Determine the [x, y] coordinate at the center of the cell enclosing the given text.  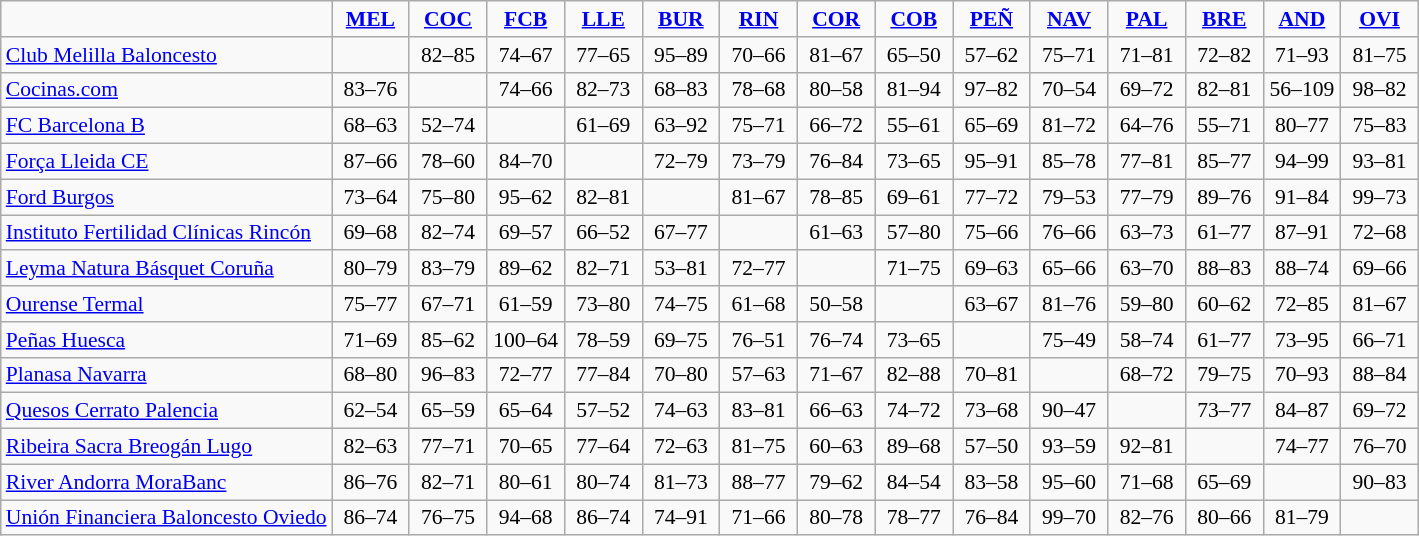
95–91 [992, 162]
53–81 [681, 269]
69–57 [526, 233]
97–82 [992, 90]
88–77 [759, 482]
82–88 [914, 375]
80–78 [836, 518]
99–70 [1069, 518]
Cocinas.com [166, 90]
63–70 [1147, 269]
73–77 [1224, 411]
75–49 [1069, 340]
57–80 [914, 233]
Quesos Cerrato Palencia [166, 411]
71–69 [371, 340]
79–62 [836, 482]
69–61 [914, 197]
Planasa Navarra [166, 375]
61–69 [603, 126]
80–61 [526, 482]
69–68 [371, 233]
81–79 [1302, 518]
90–47 [1069, 411]
74–67 [526, 55]
84–54 [914, 482]
77–71 [448, 447]
95–62 [526, 197]
LLE [603, 19]
70–81 [992, 375]
71–93 [1302, 55]
84–87 [1302, 411]
95–89 [681, 55]
83–81 [759, 411]
COB [914, 19]
90–83 [1380, 482]
FCB [526, 19]
57–50 [992, 447]
63–92 [681, 126]
74–72 [914, 411]
77–79 [1147, 197]
81–94 [914, 90]
66–71 [1380, 340]
72–82 [1224, 55]
Club Melilla Baloncesto [166, 55]
77–72 [992, 197]
82–74 [448, 233]
89–62 [526, 269]
75–80 [448, 197]
55–71 [1224, 126]
61–59 [526, 304]
BUR [681, 19]
78–77 [914, 518]
79–53 [1069, 197]
87–91 [1302, 233]
57–52 [603, 411]
82–63 [371, 447]
68–80 [371, 375]
COC [448, 19]
93–59 [1069, 447]
84–70 [526, 162]
75–77 [371, 304]
74–75 [681, 304]
81–72 [1069, 126]
76–66 [1069, 233]
68–83 [681, 90]
61–63 [836, 233]
73–80 [603, 304]
83–76 [371, 90]
74–66 [526, 90]
94–68 [526, 518]
76–70 [1380, 447]
74–77 [1302, 447]
63–67 [992, 304]
94–99 [1302, 162]
82–85 [448, 55]
FC Barcelona B [166, 126]
68–72 [1147, 375]
71–75 [914, 269]
71–81 [1147, 55]
AND [1302, 19]
80–58 [836, 90]
72–79 [681, 162]
MEL [371, 19]
82–73 [603, 90]
88–74 [1302, 269]
80–77 [1302, 126]
67–77 [681, 233]
76–51 [759, 340]
59–80 [1147, 304]
RIN [759, 19]
Força Lleida CE [166, 162]
80–79 [371, 269]
57–63 [759, 375]
68–63 [371, 126]
98–82 [1380, 90]
Unión Financiera Baloncesto Oviedo [166, 518]
95–60 [1069, 482]
60–63 [836, 447]
60–62 [1224, 304]
96–83 [448, 375]
85–77 [1224, 162]
88–84 [1380, 375]
70–65 [526, 447]
66–72 [836, 126]
PAL [1147, 19]
71–67 [836, 375]
93–81 [1380, 162]
69–75 [681, 340]
72–85 [1302, 304]
85–62 [448, 340]
PEÑ [992, 19]
88–83 [1224, 269]
77–64 [603, 447]
70–80 [681, 375]
57–62 [992, 55]
74–91 [681, 518]
76–75 [448, 518]
100–64 [526, 340]
50–58 [836, 304]
77–81 [1147, 162]
83–58 [992, 482]
82–76 [1147, 518]
86–76 [371, 482]
92–81 [1147, 447]
70–66 [759, 55]
70–93 [1302, 375]
Ourense Termal [166, 304]
66–52 [603, 233]
65–64 [526, 411]
91–84 [1302, 197]
74–63 [681, 411]
55–61 [914, 126]
75–66 [992, 233]
87–66 [371, 162]
70–54 [1069, 90]
85–78 [1069, 162]
71–66 [759, 518]
65–59 [448, 411]
66–63 [836, 411]
80–74 [603, 482]
80–66 [1224, 518]
Instituto Fertilidad Clínicas Rincón [166, 233]
73–79 [759, 162]
78–60 [448, 162]
65–50 [914, 55]
73–68 [992, 411]
76–74 [836, 340]
99–73 [1380, 197]
72–63 [681, 447]
52–74 [448, 126]
78–68 [759, 90]
River Andorra MoraBanc [166, 482]
67–71 [448, 304]
77–65 [603, 55]
83–79 [448, 269]
63–73 [1147, 233]
Ford Burgos [166, 197]
69–66 [1380, 269]
81–76 [1069, 304]
89–76 [1224, 197]
OVI [1380, 19]
78–59 [603, 340]
Peñas Huesca [166, 340]
69–63 [992, 269]
61–68 [759, 304]
BRE [1224, 19]
75–83 [1380, 126]
NAV [1069, 19]
81–73 [681, 482]
62–54 [371, 411]
78–85 [836, 197]
73–64 [371, 197]
Leyma Natura Básquet Coruña [166, 269]
65–66 [1069, 269]
64–76 [1147, 126]
COR [836, 19]
79–75 [1224, 375]
72–68 [1380, 233]
56–109 [1302, 90]
89–68 [914, 447]
71–68 [1147, 482]
Ribeira Sacra Breogán Lugo [166, 447]
77–84 [603, 375]
73–95 [1302, 340]
58–74 [1147, 340]
